Output the (X, Y) coordinate of the center of the cell containing the given text.  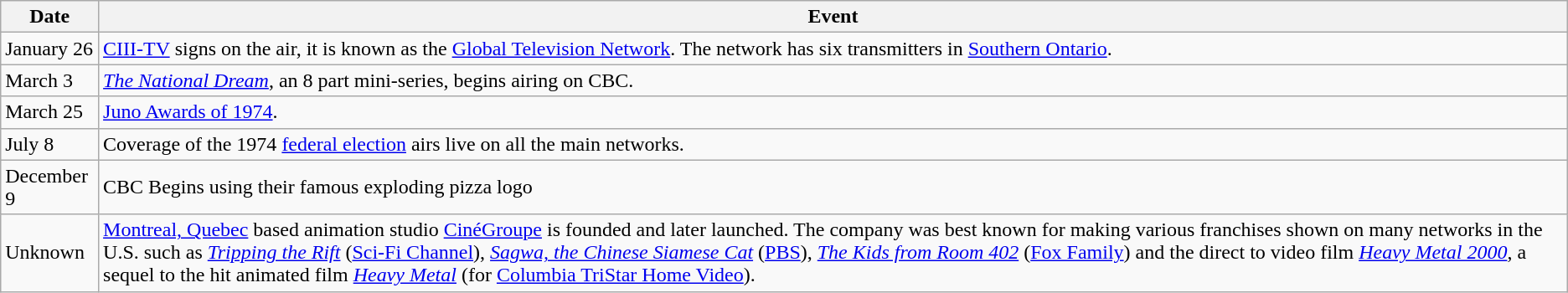
The National Dream, an 8 part mini-series, begins airing on CBC. (833, 80)
Date (50, 17)
CIII-TV signs on the air, it is known as the Global Television Network. The network has six transmitters in Southern Ontario. (833, 49)
Juno Awards of 1974. (833, 112)
Event (833, 17)
January 26 (50, 49)
Coverage of the 1974 federal election airs live on all the main networks. (833, 144)
March 3 (50, 80)
July 8 (50, 144)
March 25 (50, 112)
Unknown (50, 253)
December 9 (50, 188)
CBC Begins using their famous exploding pizza logo (833, 188)
